Determine the (x, y) coordinate at the center of the cell enclosing the given text.  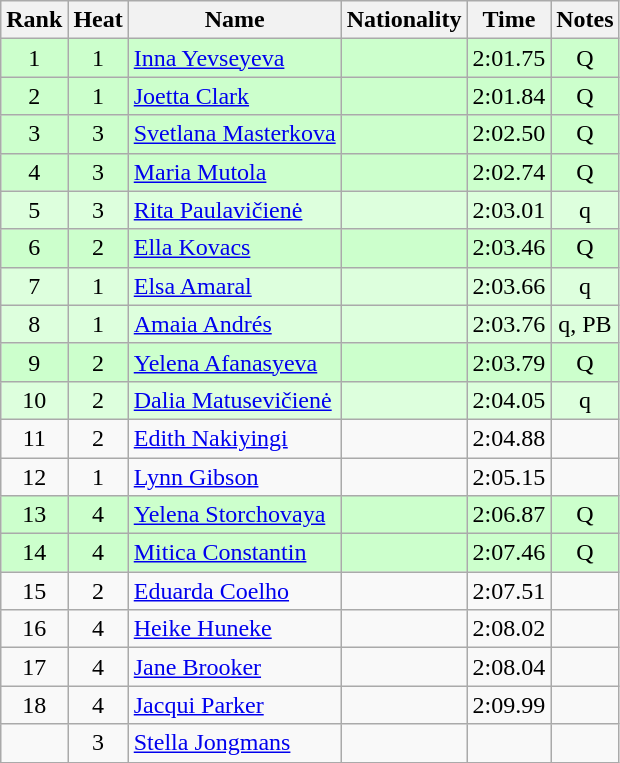
Dalia Matusevičienė (234, 400)
Heat (98, 20)
2:08.02 (509, 629)
18 (34, 705)
2:07.51 (509, 591)
Time (509, 20)
Edith Nakiyingi (234, 438)
11 (34, 438)
Ella Kovacs (234, 248)
Yelena Afanasyeva (234, 362)
Heike Huneke (234, 629)
2:03.66 (509, 286)
2:01.84 (509, 96)
Elsa Amaral (234, 286)
Eduarda Coelho (234, 591)
8 (34, 324)
2:08.04 (509, 667)
5 (34, 210)
2:07.46 (509, 553)
2:09.99 (509, 705)
2:05.15 (509, 477)
q, PB (585, 324)
Notes (585, 20)
2:03.46 (509, 248)
Inna Yevseyeva (234, 58)
Name (234, 20)
12 (34, 477)
Rita Paulavičienė (234, 210)
2:01.75 (509, 58)
Jane Brooker (234, 667)
2:03.76 (509, 324)
2:06.87 (509, 515)
9 (34, 362)
13 (34, 515)
Mitica Constantin (234, 553)
2:02.50 (509, 134)
7 (34, 286)
Amaia Andrés (234, 324)
Rank (34, 20)
Nationality (404, 20)
15 (34, 591)
Lynn Gibson (234, 477)
2:03.79 (509, 362)
Svetlana Masterkova (234, 134)
6 (34, 248)
2:03.01 (509, 210)
Yelena Storchovaya (234, 515)
16 (34, 629)
17 (34, 667)
Maria Mutola (234, 172)
10 (34, 400)
14 (34, 553)
Stella Jongmans (234, 743)
2:04.88 (509, 438)
Joetta Clark (234, 96)
Jacqui Parker (234, 705)
2:02.74 (509, 172)
2:04.05 (509, 400)
